Search for the cell housing the specified text and yield its [x, y] center coordinate. 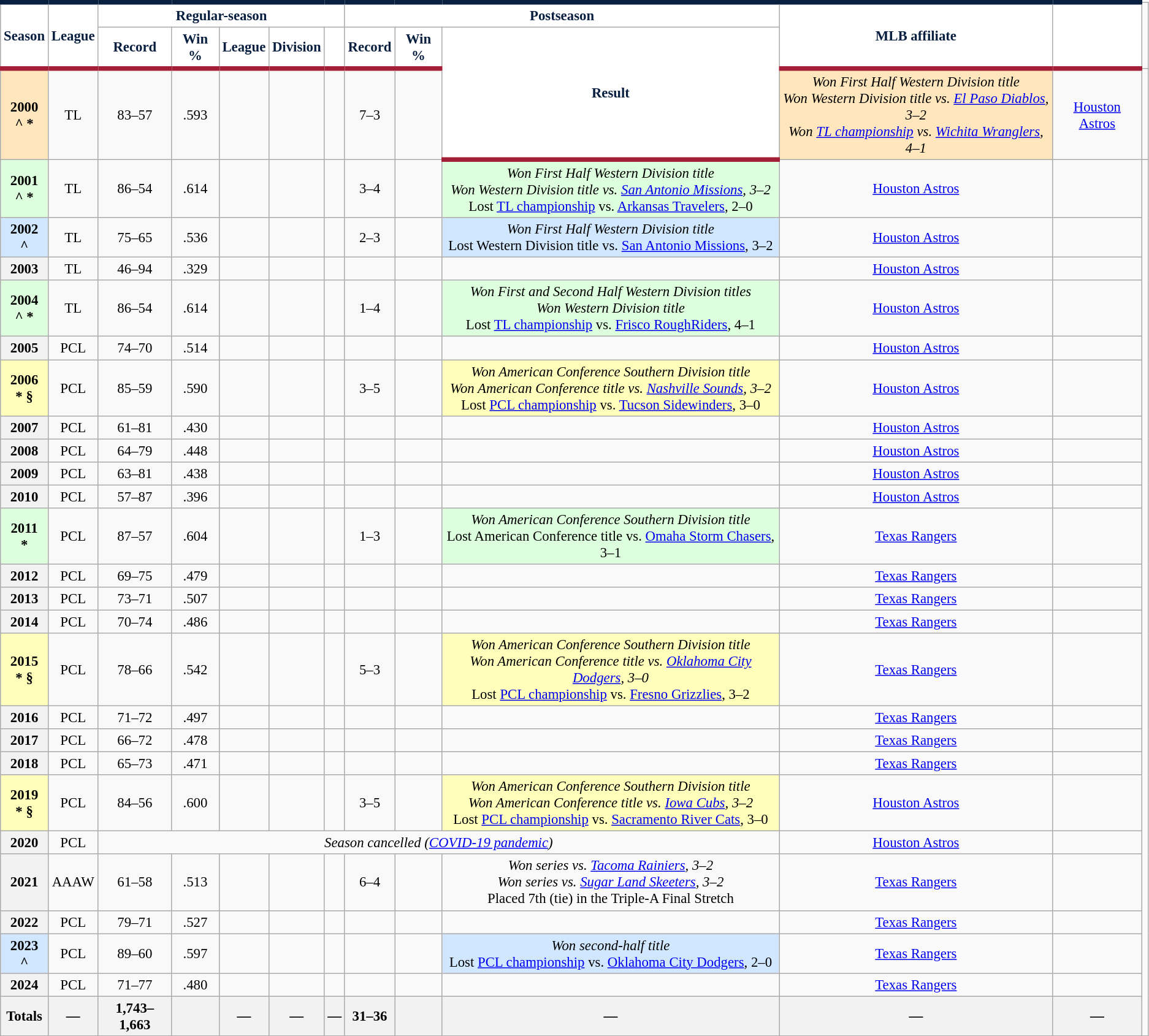
.590 [195, 388]
Won First and Second Half Western Division titlesWon Western Division titleLost TL championship vs. Frisco RoughRiders, 4–1 [611, 309]
Season [25, 36]
2012 [25, 576]
2004^ * [25, 309]
Postseason [562, 15]
.430 [195, 427]
2014 [25, 622]
2006* § [25, 388]
87–57 [135, 536]
.497 [195, 718]
.471 [195, 764]
83–57 [135, 114]
71–77 [135, 985]
89–60 [135, 954]
.329 [195, 269]
Won series vs. Tacoma Rainiers, 3–2Won series vs. Sugar Land Skeeters, 3–2Placed 7th (tie) in the Triple-A Final Stretch [611, 883]
Won second-half titleLost PCL championship vs. Oklahoma City Dodgers, 2–0 [611, 954]
6–4 [369, 883]
Won First Half Western Division titleWon Western Division title vs. El Paso Diablos, 3–2Won TL championship vs. Wichita Wranglers, 4–1 [916, 114]
1,743–1,663 [135, 1016]
65–73 [135, 764]
84–56 [135, 803]
61–81 [135, 427]
2007 [25, 427]
Won First Half Western Division titleLost Western Division title vs. San Antonio Missions, 3–2 [611, 238]
2017 [25, 741]
.448 [195, 451]
2009 [25, 473]
2013 [25, 599]
.478 [195, 741]
5–3 [369, 669]
2019* § [25, 803]
57–87 [135, 497]
Season cancelled (COVID-19 pandemic) [439, 843]
.480 [195, 985]
2011* [25, 536]
Won First Half Western Division titleWon Western Division title vs. San Antonio Missions, 3–2Lost TL championship vs. Arkansas Travelers, 2–0 [611, 189]
.597 [195, 954]
2003 [25, 269]
.486 [195, 622]
Regular-season [221, 15]
79–71 [135, 922]
2022 [25, 922]
.542 [195, 669]
75–65 [135, 238]
61–58 [135, 883]
Won American Conference Southern Division titleLost American Conference title vs. Omaha Storm Chasers, 3–1 [611, 536]
.527 [195, 922]
3–4 [369, 189]
2016 [25, 718]
Won American Conference Southern Division titleWon American Conference title vs. Iowa Cubs, 3–2Lost PCL championship vs. Sacramento River Cats, 3–0 [611, 803]
1–4 [369, 309]
.438 [195, 473]
.514 [195, 348]
69–75 [135, 576]
64–79 [135, 451]
.536 [195, 238]
Division [297, 48]
Totals [25, 1016]
2015* § [25, 669]
7–3 [369, 114]
73–71 [135, 599]
MLB affiliate [916, 36]
63–81 [135, 473]
31–36 [369, 1016]
.593 [195, 114]
85–59 [135, 388]
2018 [25, 764]
.396 [195, 497]
.604 [195, 536]
2005 [25, 348]
.479 [195, 576]
74–70 [135, 348]
.513 [195, 883]
70–74 [135, 622]
78–66 [135, 669]
2010 [25, 497]
Result [611, 94]
2020 [25, 843]
2024 [25, 985]
71–72 [135, 718]
2001^ * [25, 189]
AAAW [72, 883]
46–94 [135, 269]
2000^ * [25, 114]
.507 [195, 599]
2002^ [25, 238]
66–72 [135, 741]
2023^ [25, 954]
2021 [25, 883]
2–3 [369, 238]
2008 [25, 451]
1–3 [369, 536]
.600 [195, 803]
